Search for the cell housing the specified text and yield its [X, Y] center coordinate. 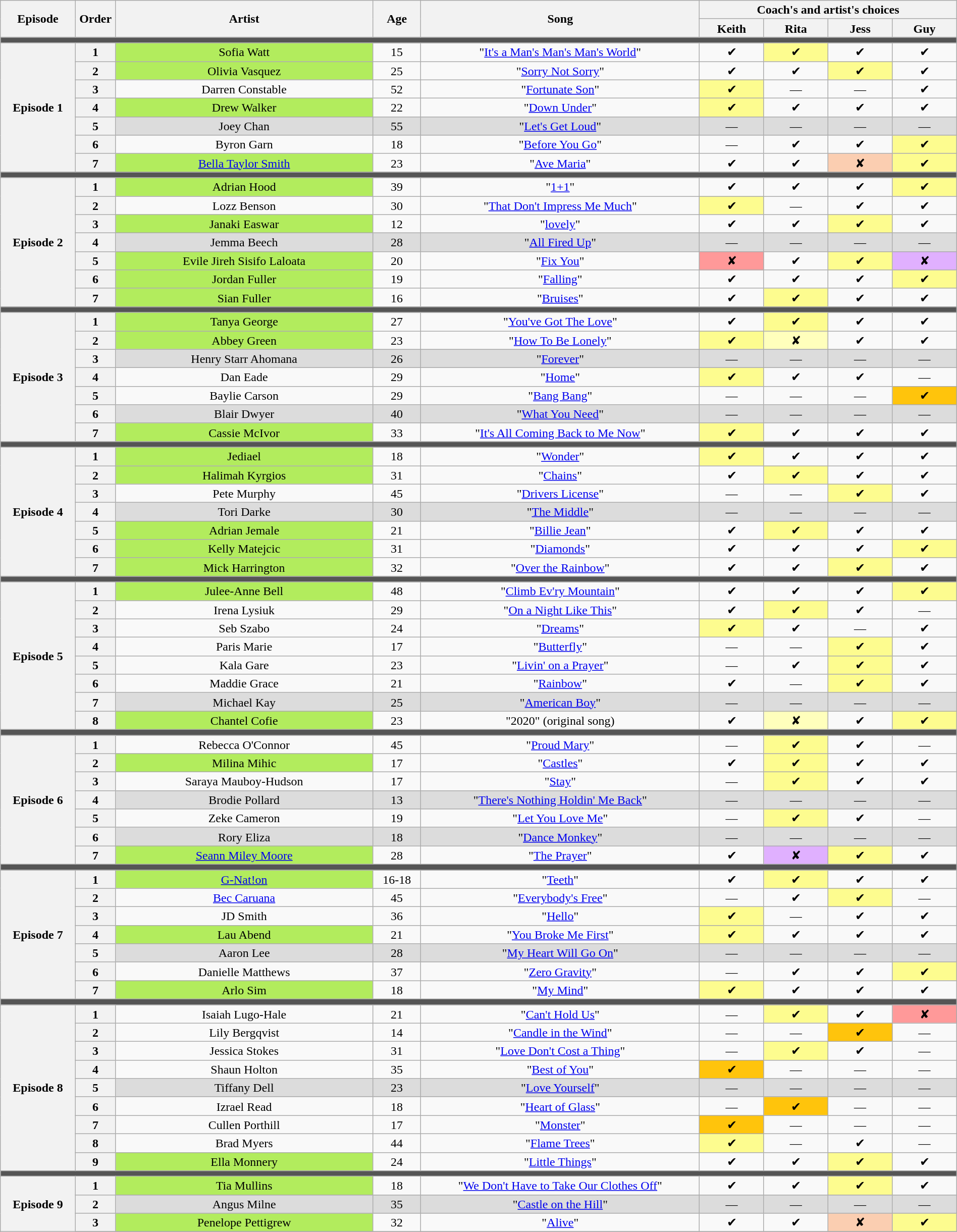
Episode 4 [38, 512]
Angus Milne [244, 1204]
"Best of You" [560, 1069]
"Rainbow" [560, 683]
"You Broke Me First" [560, 935]
Rita [795, 28]
"The Prayer" [560, 855]
Kala Gare [244, 665]
Michael Kay [244, 702]
"Teeth" [560, 879]
Episode 6 [38, 799]
Episode 3 [38, 377]
"Forever" [560, 358]
9 [95, 1162]
Evile Jireh Sisifo Laloata [244, 260]
16-18 [397, 879]
"Dance Monkey" [560, 837]
Tanya George [244, 322]
"Before You Go" [560, 144]
"Fix You" [560, 260]
Irena Lysiuk [244, 610]
44 [397, 1143]
Blair Dwyer [244, 414]
"Little Things" [560, 1162]
"Candle in the Wind" [560, 1033]
Adrian Jemale [244, 530]
"The Middle" [560, 512]
40 [397, 414]
Bella Taylor Smith [244, 163]
Jordan Fuller [244, 280]
"Love Don't Cost a Thing" [560, 1051]
"Dreams" [560, 628]
"Down Under" [560, 108]
Aaron Lee [244, 953]
"Drivers License" [560, 494]
Guy [925, 28]
"Fortunate Son" [560, 89]
Bec Caruana [244, 897]
"Can't Hold Us" [560, 1013]
52 [397, 89]
Paris Marie [244, 647]
26 [397, 358]
Saraya Mauboy-Hudson [244, 781]
Brad Myers [244, 1143]
"You've Got The Love" [560, 322]
36 [397, 917]
Jemma Beech [244, 242]
"Climb Ev'ry Mountain" [560, 592]
"What You Need" [560, 414]
Abbey Green [244, 340]
Jediael [244, 456]
"On a Night Like This" [560, 610]
"Over the Rainbow" [560, 567]
Danielle Matthews [244, 971]
"Castles" [560, 763]
"Alive" [560, 1222]
Episode 9 [38, 1204]
48 [397, 592]
Jess [860, 28]
"Hello" [560, 917]
"Sorry Not Sorry" [560, 71]
Age [397, 19]
"Proud Mary" [560, 744]
13 [397, 799]
"Let's Get Loud" [560, 126]
Order [95, 19]
"Livin' on a Prayer" [560, 665]
"Zero Gravity" [560, 971]
39 [397, 187]
Jessica Stokes [244, 1051]
"Ave Maria" [560, 163]
JD Smith [244, 917]
Dan Eade [244, 378]
Chantel Cofie [244, 721]
"There's Nothing Holdin' Me Back" [560, 799]
"Love Yourself" [560, 1088]
Izrael Read [244, 1106]
Darren Constable [244, 89]
22 [397, 108]
Halimah Kyrgios [244, 474]
"How To Be Lonely" [560, 340]
"1+1" [560, 187]
Kelly Matejcic [244, 549]
37 [397, 971]
"2020" (original song) [560, 721]
"Flame Trees" [560, 1143]
Sofia Watt [244, 52]
12 [397, 224]
Lily Bergqvist [244, 1033]
Baylie Carson [244, 396]
"We Don't Have to Take Our Clothes Off" [560, 1186]
"Castle on the Hill" [560, 1204]
27 [397, 322]
Mick Harrington [244, 567]
Brodie Pollard [244, 799]
"All Fired Up" [560, 242]
Drew Walker [244, 108]
"Everybody's Free" [560, 897]
Pete Murphy [244, 494]
"Let You Love Me" [560, 819]
"Chains" [560, 474]
Episode [38, 19]
Penelope Pettigrew [244, 1222]
Episode 5 [38, 656]
Episode 7 [38, 935]
Seb Szabo [244, 628]
Milina Mihic [244, 763]
Henry Starr Ahomana [244, 358]
"It's a Man's Man's Man's World" [560, 52]
Zeke Cameron [244, 819]
Coach's and artist's choices [828, 10]
Lau Abend [244, 935]
"Falling" [560, 280]
Janaki Easwar [244, 224]
Cullen Porthill [244, 1124]
Episode 8 [38, 1087]
"It's All Coming Back to Me Now" [560, 432]
Lozz Benson [244, 205]
"lovely" [560, 224]
"That Don't Impress Me Much" [560, 205]
Maddie Grace [244, 683]
20 [397, 260]
"Heart of Glass" [560, 1106]
Rory Eliza [244, 837]
"Diamonds" [560, 549]
"Stay" [560, 781]
Artist [244, 19]
55 [397, 126]
14 [397, 1033]
Isaiah Lugo-Hale [244, 1013]
"Butterfly" [560, 647]
Byron Garn [244, 144]
"American Boy" [560, 702]
"My Heart Will Go On" [560, 953]
15 [397, 52]
Song [560, 19]
Cassie McIvor [244, 432]
"Wonder" [560, 456]
Episode 2 [38, 242]
Keith [732, 28]
16 [397, 298]
Tia Mullins [244, 1186]
"Monster" [560, 1124]
Seann Miley Moore [244, 855]
Olivia Vasquez [244, 71]
Joey Chan [244, 126]
G-Nat!on [244, 879]
"Bang Bang" [560, 396]
Shaun Holton [244, 1069]
Episode 1 [38, 108]
"Billie Jean" [560, 530]
Ella Monnery [244, 1162]
Arlo Sim [244, 990]
33 [397, 432]
Tiffany Dell [244, 1088]
Sian Fuller [244, 298]
Rebecca O'Connor [244, 744]
"Home" [560, 378]
Julee-Anne Bell [244, 592]
Tori Darke [244, 512]
Adrian Hood [244, 187]
"Bruises" [560, 298]
"My Mind" [560, 990]
